Find where the given text appears and provide that cell's center as [X, Y] coordinate. 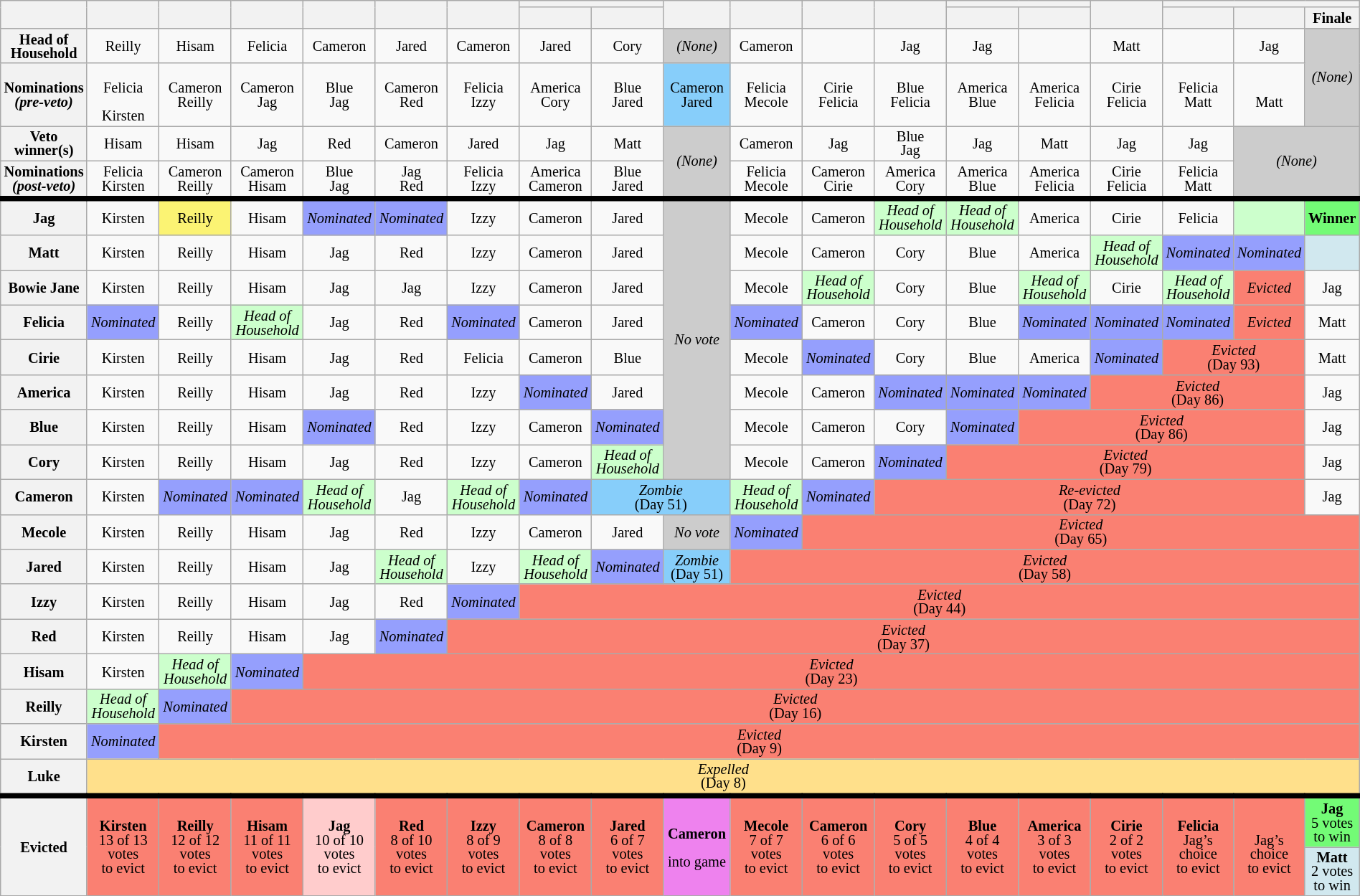
CameronRed [411, 95]
Evicted(Day 37) [904, 637]
Jared6 of 7votesto evict [628, 845]
Evicted(Day 23) [831, 671]
America3 of 3votesto evict [1054, 845]
Cirie2 of 2votesto evict [1126, 845]
Cory5 of 5votesto evict [910, 845]
Veto winner(s) [44, 143]
Evicted(Day 9) [759, 742]
Hisam11 of 11votesto evict [267, 845]
Re-evicted(Day 72) [1090, 496]
Bowie Jane [44, 287]
Jag10 of 10votesto evict [339, 845]
CameronCirie [838, 179]
AmericaCameron [555, 179]
Evicted(Day 79) [1125, 462]
Cameroninto game [697, 845]
JagRed [411, 179]
CameronJag [267, 95]
Expelled(Day 8) [723, 777]
Blue4 of 4votesto evict [982, 845]
Evicted(Day 16) [795, 706]
Cameron8 of 8votesto evict [555, 845]
Luke [44, 777]
CameronHisam [267, 179]
Red8 of 10votesto evict [411, 845]
Finale [1332, 17]
Matt 2 votesto win [1332, 871]
Nominations(pre-veto) [44, 95]
Evicted(Day 93) [1234, 357]
AmericaBlue [982, 179]
Evicted(Day 44) [940, 601]
BlueFelicia [910, 95]
Kirsten13 of 13votesto evict [123, 845]
Evicted(Day 58) [1044, 567]
America Blue [982, 95]
CameronJared [697, 95]
Evicted(Day 65) [1080, 532]
Mecole7 of 7votesto evict [766, 845]
Cameron6 of 6votesto evict [838, 845]
Nominations(post-veto) [44, 179]
Jag’schoiceto evict [1270, 845]
Reilly12 of 12votesto evict [195, 845]
Izzy8 of 9votesto evict [483, 845]
FeliciaJag’schoiceto evict [1198, 845]
Jag 5 votesto win [1332, 821]
Winner [1332, 217]
